Search for the cell housing the specified text and yield its [X, Y] center coordinate. 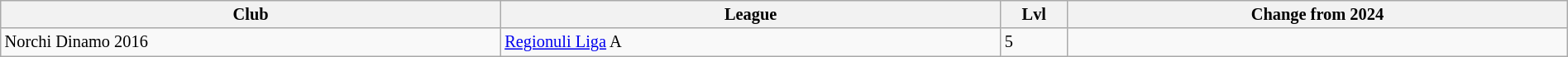
Change from 2024 [1318, 14]
Club [251, 14]
Regionuli Liga A [751, 42]
Norchi Dinamo 2016 [251, 42]
Lvl [1034, 14]
League [751, 14]
5 [1034, 42]
